Return the [X, Y] coordinate for the center point of the cell that contains the specified text.  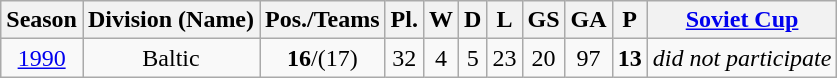
Pos./Teams [323, 20]
Division (Name) [170, 20]
4 [440, 58]
Season [42, 20]
32 [404, 58]
GS [544, 20]
16/(17) [323, 58]
GA [588, 20]
5 [473, 58]
13 [630, 58]
did not participate [742, 58]
23 [504, 58]
20 [544, 58]
W [440, 20]
Pl. [404, 20]
P [630, 20]
D [473, 20]
97 [588, 58]
Soviet Cup [742, 20]
1990 [42, 58]
L [504, 20]
Baltic [170, 58]
